Return the (X, Y) coordinate for the center point of the cell that contains the specified text.  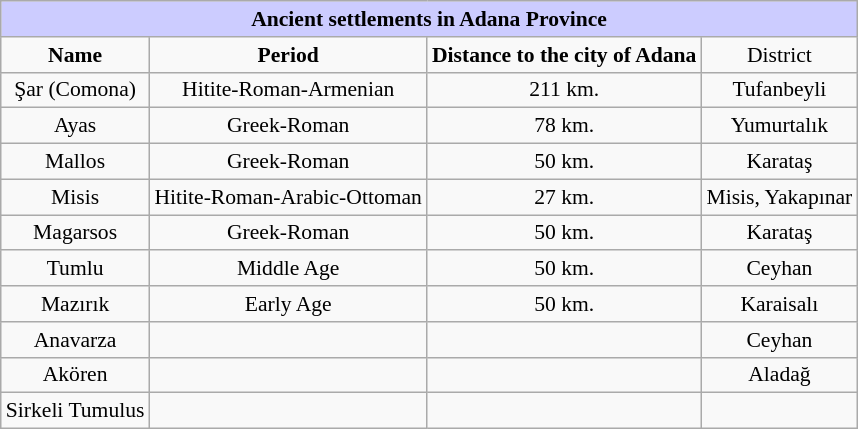
Distance to the city of Adana (564, 55)
Misis, Yakapınar (779, 197)
Ancient settlements in Adana Province (430, 19)
Sirkeli Tumulus (76, 411)
Tufanbeyli (779, 90)
Magarsos (76, 233)
Ayas (76, 126)
Mallos (76, 162)
Mazırık (76, 304)
Aladağ (779, 375)
Early Age (288, 304)
27 km. (564, 197)
Hitite-Roman-Arabic-Ottoman (288, 197)
Anavarza (76, 340)
Hitite-Roman-Armenian (288, 90)
Period (288, 55)
Akören (76, 375)
Şar (Comona) (76, 90)
Yumurtalık (779, 126)
District (779, 55)
78 km. (564, 126)
211 km. (564, 90)
Misis (76, 197)
Name (76, 55)
Karaisalı (779, 304)
Middle Age (288, 269)
Tumlu (76, 269)
